Provide the [X, Y] coordinate of the cell's center where the given text is located.  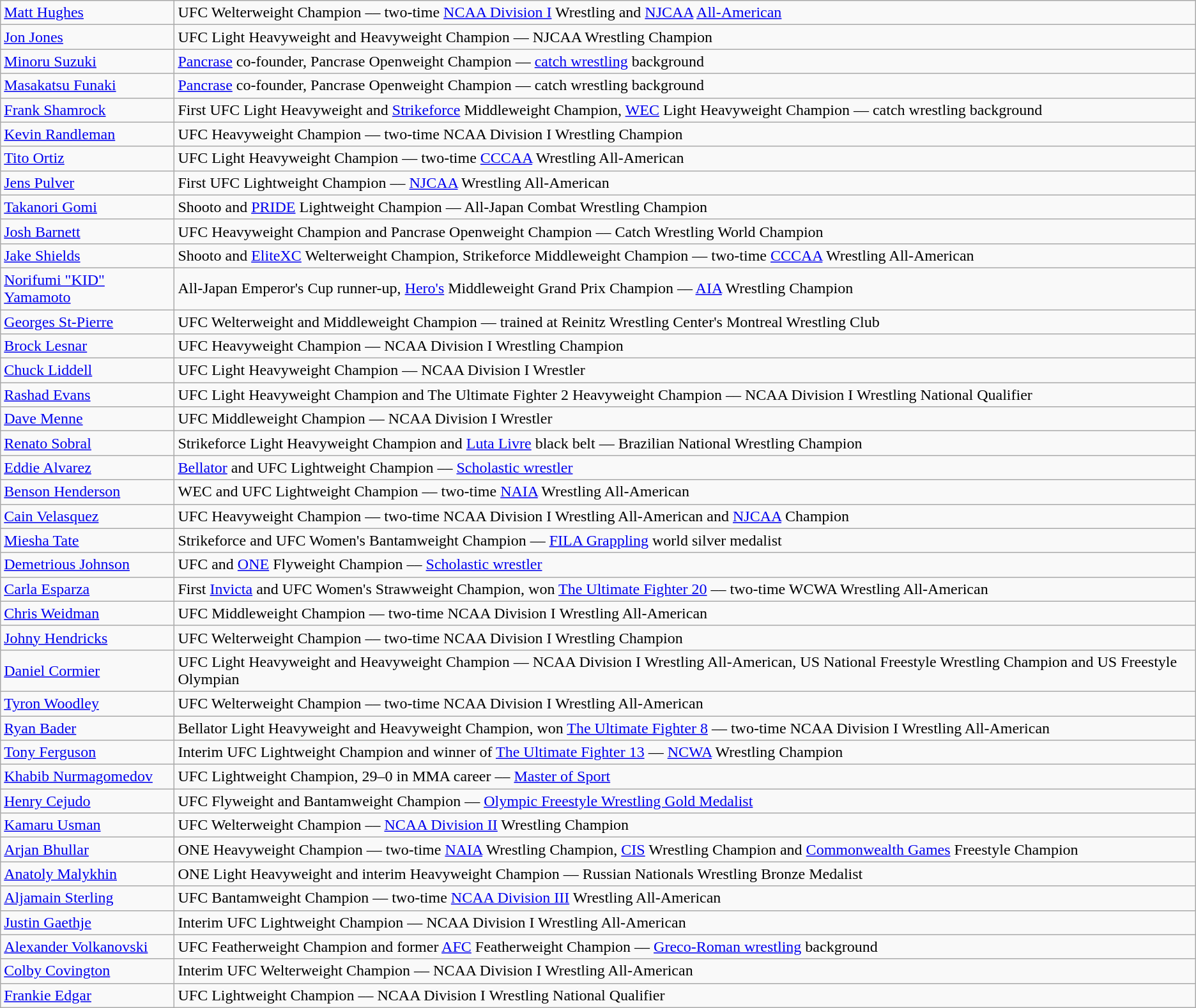
UFC Light Heavyweight Champion –– NCAA Division I Wrestler [685, 370]
Rashad Evans [88, 395]
UFC Light Heavyweight Champion and The Ultimate Fighter 2 Heavyweight Champion –– NCAA Division I Wrestling National Qualifier [685, 395]
UFC Light Heavyweight Champion –– two-time CCCAA Wrestling All-American [685, 158]
Tyron Woodley [88, 703]
Jake Shields [88, 256]
All-Japan Emperor's Cup runner-up, Hero's Middleweight Grand Prix Champion –– AIA Wrestling Champion [685, 289]
Bellator Light Heavyweight and Heavyweight Champion, won The Ultimate Fighter 8 –– two-time NCAA Division I Wrestling All-American [685, 728]
Demetrious Johnson [88, 565]
Dave Menne [88, 419]
Shooto and EliteXC Welterweight Champion, Strikeforce Middleweight Champion –– two-time CCCAA Wrestling All-American [685, 256]
Jens Pulver [88, 183]
Frankie Edgar [88, 995]
First Invicta and UFC Women's Strawweight Champion, won The Ultimate Fighter 20 –– two-time WCWA Wrestling All-American [685, 589]
Aljamain Sterling [88, 898]
Henry Cejudo [88, 801]
First UFC Light Heavyweight and Strikeforce Middleweight Champion, WEC Light Heavyweight Champion –– catch wrestling background [685, 110]
Jon Jones [88, 37]
Carla Esparza [88, 589]
UFC Heavyweight Champion –– two-time NCAA Division I Wrestling All-American and NJCAA Champion [685, 516]
Brock Lesnar [88, 346]
Tony Ferguson [88, 752]
UFC Bantamweight Champion –– two-time NCAA Division III Wrestling All-American [685, 898]
Strikeforce Light Heavyweight Champion and Luta Livre black belt –– Brazilian National Wrestling Champion [685, 443]
Tito Ortiz [88, 158]
Kamaru Usman [88, 825]
Chuck Liddell [88, 370]
Interim UFC Lightweight Champion –– NCAA Division I Wrestling All-American [685, 922]
UFC Middleweight Champion –– two-time NCAA Division I Wrestling All-American [685, 613]
Daniel Cormier [88, 671]
Matt Hughes [88, 13]
Frank Shamrock [88, 110]
Josh Barnett [88, 231]
Alexander Volkanovski [88, 947]
Colby Covington [88, 971]
UFC Welterweight Champion –– two-time NCAA Division I Wrestling and NJCAA All-American [685, 13]
UFC Heavyweight Champion –– two-time NCAA Division I Wrestling Champion [685, 134]
Minoru Suzuki [88, 61]
Renato Sobral [88, 443]
Johny Hendricks [88, 638]
Khabib Nurmagomedov [88, 777]
UFC and ONE Flyweight Champion –– Scholastic wrestler [685, 565]
UFC Welterweight Champion –– two-time NCAA Division I Wrestling Champion [685, 638]
Chris Weidman [88, 613]
UFC Featherweight Champion and former AFC Featherweight Champion –– Greco-Roman wrestling background [685, 947]
UFC Welterweight Champion –– two-time NCAA Division I Wrestling All-American [685, 703]
Benson Henderson [88, 492]
UFC Lightweight Champion, 29–0 in MMA career –– Master of Sport [685, 777]
Masakatsu Funaki [88, 86]
ONE Light Heavyweight and interim Heavyweight Champion –– Russian Nationals Wrestling Bronze Medalist [685, 874]
UFC Lightweight Champion –– NCAA Division I Wrestling National Qualifier [685, 995]
Ryan Bader [88, 728]
Arjan Bhullar [88, 850]
WEC and UFC Lightweight Champion –– two-time NAIA Wrestling All-American [685, 492]
Shooto and PRIDE Lightweight Champion –– All-Japan Combat Wrestling Champion [685, 207]
ONE Heavyweight Champion –– two-time NAIA Wrestling Champion, CIS Wrestling Champion and Commonwealth Games Freestyle Champion [685, 850]
Anatoly Malykhin [88, 874]
UFC Middleweight Champion –– NCAA Division I Wrestler [685, 419]
UFC Heavyweight Champion –– NCAA Division I Wrestling Champion [685, 346]
Kevin Randleman [88, 134]
Interim UFC Lightweight Champion and winner of The Ultimate Fighter 13 –– NCWA Wrestling Champion [685, 752]
Eddie Alvarez [88, 468]
UFC Heavyweight Champion and Pancrase Openweight Champion –– Catch Wrestling World Champion [685, 231]
UFC Light Heavyweight and Heavyweight Champion –– NJCAA Wrestling Champion [685, 37]
First UFC Lightweight Champion –– NJCAA Wrestling All-American [685, 183]
Takanori Gomi [88, 207]
Interim UFC Welterweight Champion –– NCAA Division I Wrestling All-American [685, 971]
Georges St-Pierre [88, 321]
Justin Gaethje [88, 922]
Bellator and UFC Lightweight Champion –– Scholastic wrestler [685, 468]
Norifumi "KID" Yamamoto [88, 289]
Strikeforce and UFC Women's Bantamweight Champion –– FILA Grappling world silver medalist [685, 540]
UFC Welterweight and Middleweight Champion –– trained at Reinitz Wrestling Center's Montreal Wrestling Club [685, 321]
Miesha Tate [88, 540]
UFC Welterweight Champion –– NCAA Division II Wrestling Champion [685, 825]
Cain Velasquez [88, 516]
UFC Flyweight and Bantamweight Champion –– Olympic Freestyle Wrestling Gold Medalist [685, 801]
